Pinpoint the cell where the given text exists, returning its [X, Y] midpoint coordinate. 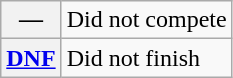
— [31, 20]
Did not finish [146, 58]
Did not compete [146, 20]
DNF [31, 58]
